Provide the (X, Y) coordinate of the cell's center where the given text is located.  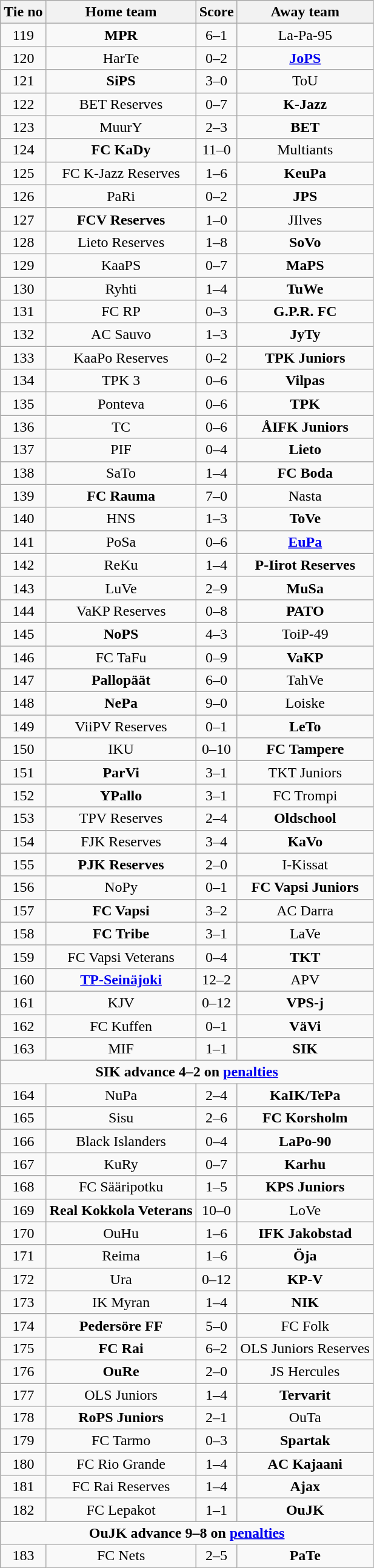
120 (23, 58)
0–9 (216, 657)
140 (23, 519)
MuSa (305, 588)
ToVe (305, 519)
6–0 (216, 680)
Real Kokkola Veterans (121, 1210)
165 (23, 1118)
FC Folk (305, 1325)
Tervarit (305, 1394)
Reima (121, 1256)
TPV Reserves (121, 819)
125 (23, 173)
Ryhti (121, 289)
HarTe (121, 58)
128 (23, 242)
OLS Juniors (121, 1394)
7–0 (216, 496)
Ponteva (121, 404)
145 (23, 634)
10–0 (216, 1210)
182 (23, 1510)
FC Tampere (305, 749)
VaKP (305, 657)
175 (23, 1348)
FCV Reserves (121, 219)
SIK (305, 1049)
127 (23, 219)
144 (23, 611)
2–9 (216, 588)
LaVe (305, 934)
Nasta (305, 496)
172 (23, 1279)
FC Sääripotku (121, 1187)
FC KaDy (121, 150)
BET (305, 127)
FC Vapsi (121, 911)
Away team (305, 12)
SIK advance 4–2 on penalties (187, 1072)
KP-V (305, 1279)
FC Rio Grande (121, 1464)
IFK Jakobstad (305, 1233)
FJK Reserves (121, 842)
124 (23, 150)
1–8 (216, 242)
2–3 (216, 127)
PIF (121, 450)
LuVe (121, 588)
Tie no (23, 12)
178 (23, 1418)
133 (23, 358)
150 (23, 749)
JyTy (305, 335)
TKT (305, 957)
4–3 (216, 634)
KuRy (121, 1164)
FC Vapsi Veterans (121, 957)
OuTa (305, 1418)
KJV (121, 1003)
ToiP-49 (305, 634)
Karhu (305, 1164)
143 (23, 588)
Pallopäät (121, 680)
TP-Seinäjoki (121, 980)
3–2 (216, 911)
0–8 (216, 611)
181 (23, 1487)
Multiants (305, 150)
121 (23, 81)
174 (23, 1325)
PJK Reserves (121, 865)
OuJK (305, 1510)
NoPy (121, 888)
BET Reserves (121, 104)
APV (305, 980)
6–1 (216, 35)
FC Tarmo (121, 1441)
TahVe (305, 680)
129 (23, 265)
177 (23, 1394)
183 (23, 1556)
IK Myran (121, 1302)
FC Kuffen (121, 1026)
119 (23, 35)
JPS (305, 196)
SaTo (121, 473)
Spartak (305, 1441)
Lieto (305, 450)
LaPo-90 (305, 1141)
5–0 (216, 1325)
155 (23, 865)
MuurY (121, 127)
12–2 (216, 980)
Black Islanders (121, 1141)
FC Rai (121, 1348)
OLS Juniors Reserves (305, 1348)
LeTo (305, 726)
FC Nets (121, 1556)
2–6 (216, 1118)
158 (23, 934)
RoPS Juniors (121, 1418)
I-Kissat (305, 865)
131 (23, 312)
147 (23, 680)
1–0 (216, 219)
173 (23, 1302)
9–0 (216, 703)
AC Darra (305, 911)
Home team (121, 12)
138 (23, 473)
3–0 (216, 81)
OuRe (121, 1371)
KeuPa (305, 173)
137 (23, 450)
157 (23, 911)
JS Hercules (305, 1371)
NePa (121, 703)
NoPS (121, 634)
FC RP (121, 312)
JoPS (305, 58)
OuHu (121, 1233)
134 (23, 381)
KaaPo Reserves (121, 358)
142 (23, 565)
152 (23, 796)
VPS-j (305, 1003)
Öja (305, 1256)
TPK Juniors (305, 358)
2–1 (216, 1418)
160 (23, 980)
PATO (305, 611)
VaKP Reserves (121, 611)
PoSa (121, 542)
FC Boda (305, 473)
ÅIFK Juniors (305, 427)
KaaPS (121, 265)
132 (23, 335)
FC Vapsi Juniors (305, 888)
3–4 (216, 842)
IKU (121, 749)
180 (23, 1464)
163 (23, 1049)
164 (23, 1095)
122 (23, 104)
ReKu (121, 565)
171 (23, 1256)
ToU (305, 81)
MaPS (305, 265)
KPS Juniors (305, 1187)
MPR (121, 35)
179 (23, 1441)
135 (23, 404)
146 (23, 657)
153 (23, 819)
Ura (121, 1279)
ViiPV Reserves (121, 726)
ParVi (121, 772)
170 (23, 1233)
OuJK advance 9–8 on penalties (187, 1533)
2–5 (216, 1556)
FC Lepakot (121, 1510)
LoVe (305, 1210)
AC Sauvo (121, 335)
176 (23, 1371)
159 (23, 957)
NIK (305, 1302)
Pedersöre FF (121, 1325)
SiPS (121, 81)
MIF (121, 1049)
156 (23, 888)
TC (121, 427)
149 (23, 726)
139 (23, 496)
Lieto Reserves (121, 242)
148 (23, 703)
1–5 (216, 1187)
161 (23, 1003)
HNS (121, 519)
166 (23, 1141)
6–2 (216, 1348)
VäVi (305, 1026)
TPK (305, 404)
168 (23, 1187)
141 (23, 542)
130 (23, 289)
FC K-Jazz Reserves (121, 173)
EuPa (305, 542)
YPallo (121, 796)
FC Rauma (121, 496)
Sisu (121, 1118)
154 (23, 842)
FC Trompi (305, 796)
FC TaFu (121, 657)
123 (23, 127)
K-Jazz (305, 104)
FC Korsholm (305, 1118)
La-Pa-95 (305, 35)
TPK 3 (121, 381)
162 (23, 1026)
Score (216, 12)
PaRi (121, 196)
TKT Juniors (305, 772)
P-Iirot Reserves (305, 565)
AC Kajaani (305, 1464)
169 (23, 1210)
NuPa (121, 1095)
136 (23, 427)
FC Tribe (121, 934)
PaTe (305, 1556)
G.P.R. FC (305, 312)
Oldschool (305, 819)
Vilpas (305, 381)
126 (23, 196)
KaVo (305, 842)
TuWe (305, 289)
KaIK/TePa (305, 1095)
FC Rai Reserves (121, 1487)
Ajax (305, 1487)
JIlves (305, 219)
151 (23, 772)
SoVo (305, 242)
Loiske (305, 703)
167 (23, 1164)
11–0 (216, 150)
0–10 (216, 749)
